Output the (x, y) coordinate of the center of the cell containing the given text.  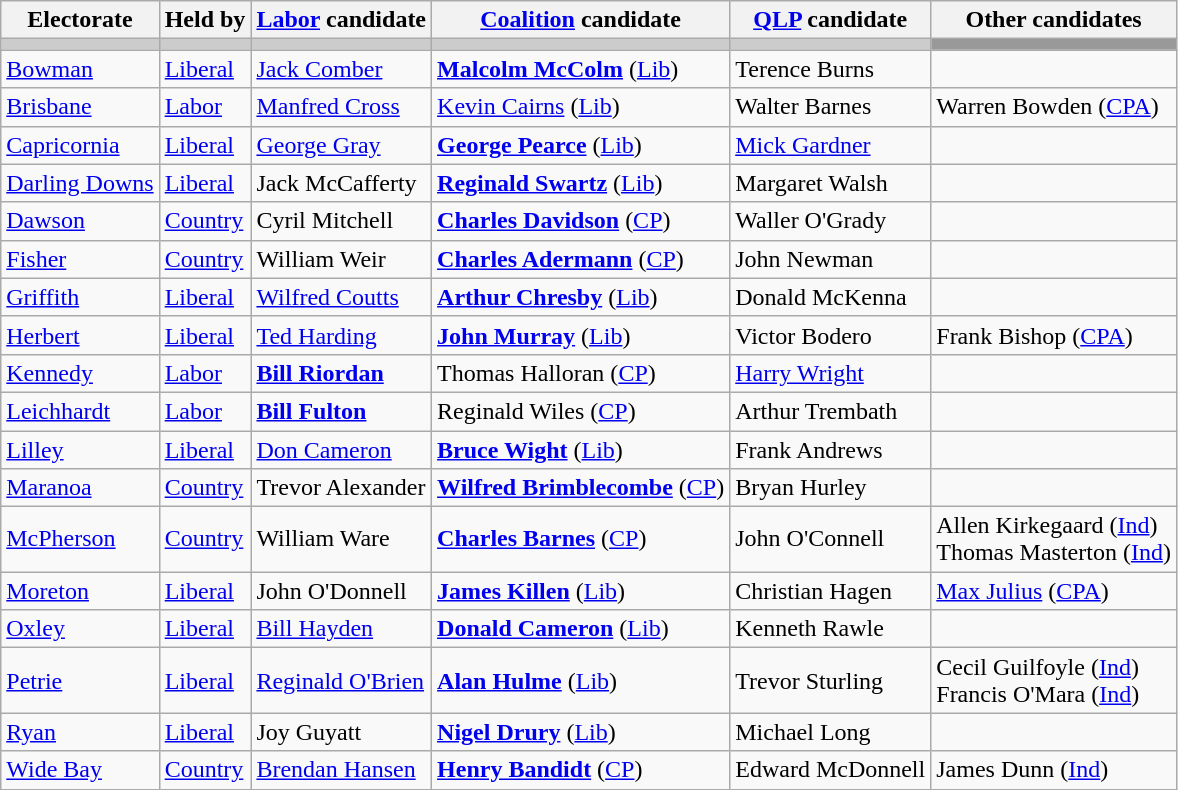
Nigel Drury (Lib) (581, 732)
Harry Wright (830, 373)
Charles Davidson (CP) (581, 221)
Frank Andrews (830, 449)
Ryan (80, 732)
Coalition candidate (581, 20)
Victor Bodero (830, 335)
George Gray (342, 145)
Trevor Alexander (342, 488)
Other candidates (1054, 20)
Oxley (80, 629)
Bill Fulton (342, 411)
Labor candidate (342, 20)
QLP candidate (830, 20)
Capricornia (80, 145)
John Newman (830, 259)
Warren Bowden (CPA) (1054, 107)
Brisbane (80, 107)
William Weir (342, 259)
William Ware (342, 540)
Wilfred Coutts (342, 297)
Kenneth Rawle (830, 629)
Malcolm McColm (Lib) (581, 69)
Bill Riordan (342, 373)
Allen Kirkegaard (Ind)Thomas Masterton (Ind) (1054, 540)
Arthur Chresby (Lib) (581, 297)
Charles Adermann (CP) (581, 259)
Darling Downs (80, 183)
George Pearce (Lib) (581, 145)
Bowman (80, 69)
Frank Bishop (CPA) (1054, 335)
Alan Hulme (Lib) (581, 680)
John O'Connell (830, 540)
Reginald Swartz (Lib) (581, 183)
Edward McDonnell (830, 770)
Donald McKenna (830, 297)
Cecil Guilfoyle (Ind)Francis O'Mara (Ind) (1054, 680)
Bill Hayden (342, 629)
Jack Comber (342, 69)
Trevor Sturling (830, 680)
Moreton (80, 591)
Manfred Cross (342, 107)
Terence Burns (830, 69)
Joy Guyatt (342, 732)
John O'Donnell (342, 591)
Bruce Wight (Lib) (581, 449)
Michael Long (830, 732)
Waller O'Grady (830, 221)
Leichhardt (80, 411)
Margaret Walsh (830, 183)
Cyril Mitchell (342, 221)
Donald Cameron (Lib) (581, 629)
Dawson (80, 221)
Electorate (80, 20)
Fisher (80, 259)
Arthur Trembath (830, 411)
James Killen (Lib) (581, 591)
Reginald Wiles (CP) (581, 411)
Wilfred Brimblecombe (CP) (581, 488)
Mick Gardner (830, 145)
Brendan Hansen (342, 770)
Bryan Hurley (830, 488)
John Murray (Lib) (581, 335)
James Dunn (Ind) (1054, 770)
Kevin Cairns (Lib) (581, 107)
Henry Bandidt (CP) (581, 770)
Jack McCafferty (342, 183)
McPherson (80, 540)
Thomas Halloran (CP) (581, 373)
Wide Bay (80, 770)
Griffith (80, 297)
Held by (205, 20)
Don Cameron (342, 449)
Petrie (80, 680)
Maranoa (80, 488)
Reginald O'Brien (342, 680)
Herbert (80, 335)
Charles Barnes (CP) (581, 540)
Walter Barnes (830, 107)
Max Julius (CPA) (1054, 591)
Kennedy (80, 373)
Christian Hagen (830, 591)
Lilley (80, 449)
Ted Harding (342, 335)
